Locate the cell with the specified text and output its [x, y] center coordinate. 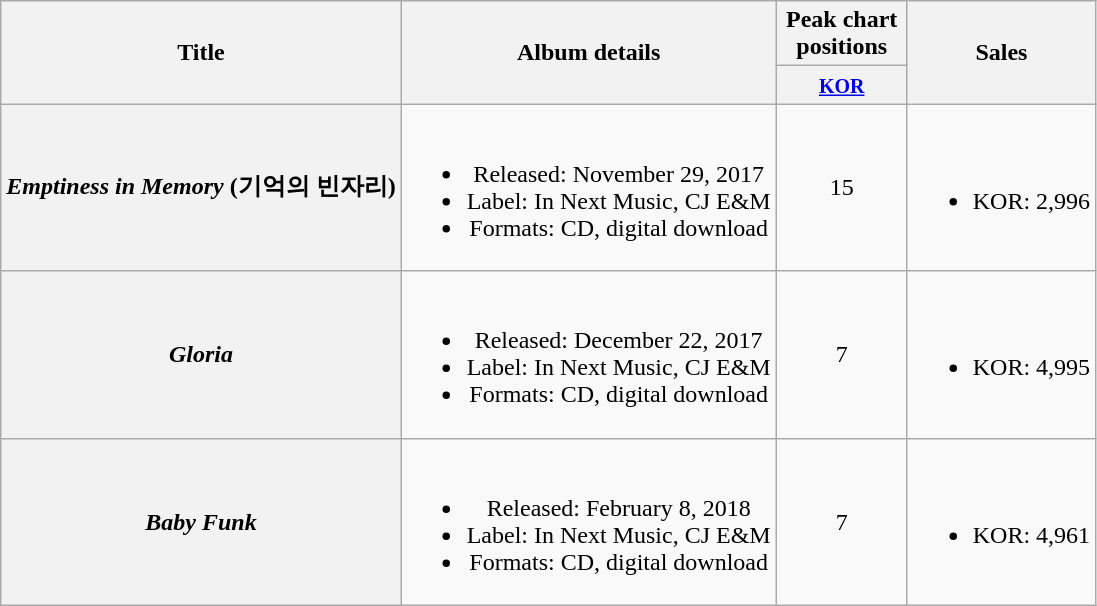
Baby Funk [201, 522]
Title [201, 52]
KOR: 4,995 [1001, 354]
KOR: 4,961 [1001, 522]
Album details [588, 52]
Sales [1001, 52]
Released: February 8, 2018Label: In Next Music, CJ E&MFormats: CD, digital download [588, 522]
Emptiness in Memory (기억의 빈자리) [201, 188]
15 [842, 188]
Peak chart positions [842, 34]
Released: December 22, 2017Label: In Next Music, CJ E&MFormats: CD, digital download [588, 354]
KOR [842, 85]
Released: November 29, 2017Label: In Next Music, CJ E&MFormats: CD, digital download [588, 188]
Gloria [201, 354]
KOR: 2,996 [1001, 188]
